For the text-containing cell, return its midpoint in (x, y) coordinate format. 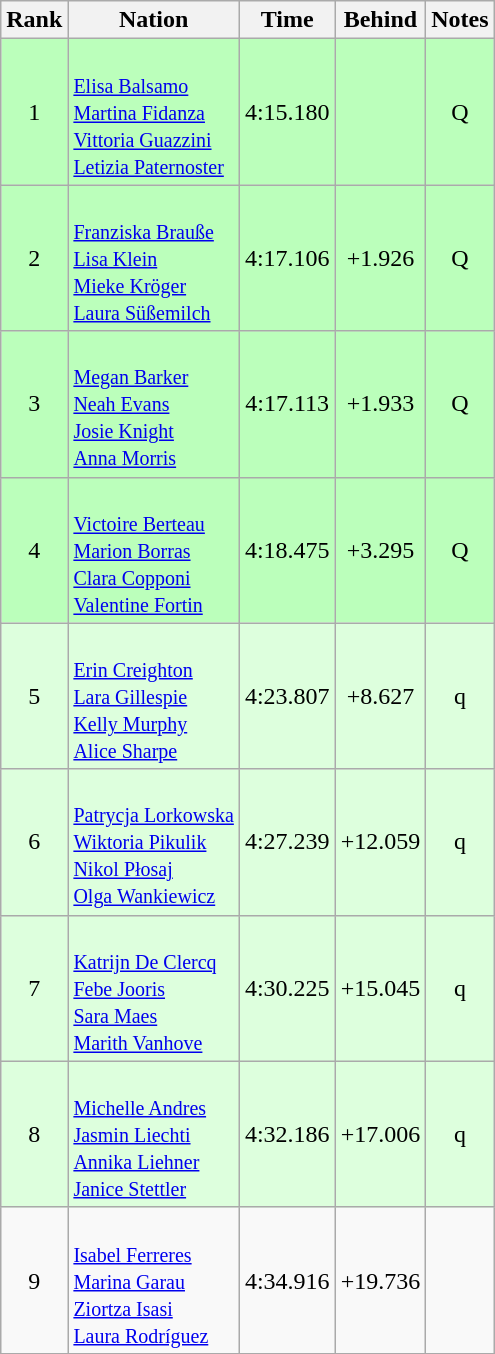
4:34.916 (287, 1280)
4:30.225 (287, 988)
+12.059 (380, 842)
+1.926 (380, 258)
Katrijn De ClercqFebe JoorisSara MaesMarith Vanhove (154, 988)
Victoire BerteauMarion BorrasClara CopponiValentine Fortin (154, 550)
4:17.106 (287, 258)
Franziska BraußeLisa KleinMieke KrögerLaura Süßemilch (154, 258)
Erin CreightonLara GillespieKelly MurphyAlice Sharpe (154, 696)
4:23.807 (287, 696)
1 (34, 112)
4 (34, 550)
4:15.180 (287, 112)
Nation (154, 20)
+15.045 (380, 988)
3 (34, 404)
4:18.475 (287, 550)
+3.295 (380, 550)
Rank (34, 20)
2 (34, 258)
Time (287, 20)
+19.736 (380, 1280)
5 (34, 696)
Isabel FerreresMarina GarauZiortza IsasiLaura Rodríguez (154, 1280)
7 (34, 988)
+8.627 (380, 696)
6 (34, 842)
8 (34, 1134)
Elisa BalsamoMartina FidanzaVittoria GuazziniLetizia Paternoster (154, 112)
Behind (380, 20)
4:32.186 (287, 1134)
+17.006 (380, 1134)
Megan BarkerNeah EvansJosie KnightAnna Morris (154, 404)
9 (34, 1280)
Michelle AndresJasmin LiechtiAnnika LiehnerJanice Stettler (154, 1134)
+1.933 (380, 404)
Patrycja LorkowskaWiktoria PikulikNikol PłosajOlga Wankiewicz (154, 842)
4:27.239 (287, 842)
Notes (460, 20)
4:17.113 (287, 404)
